Pinpoint the cell where the given text exists, returning its [x, y] midpoint coordinate. 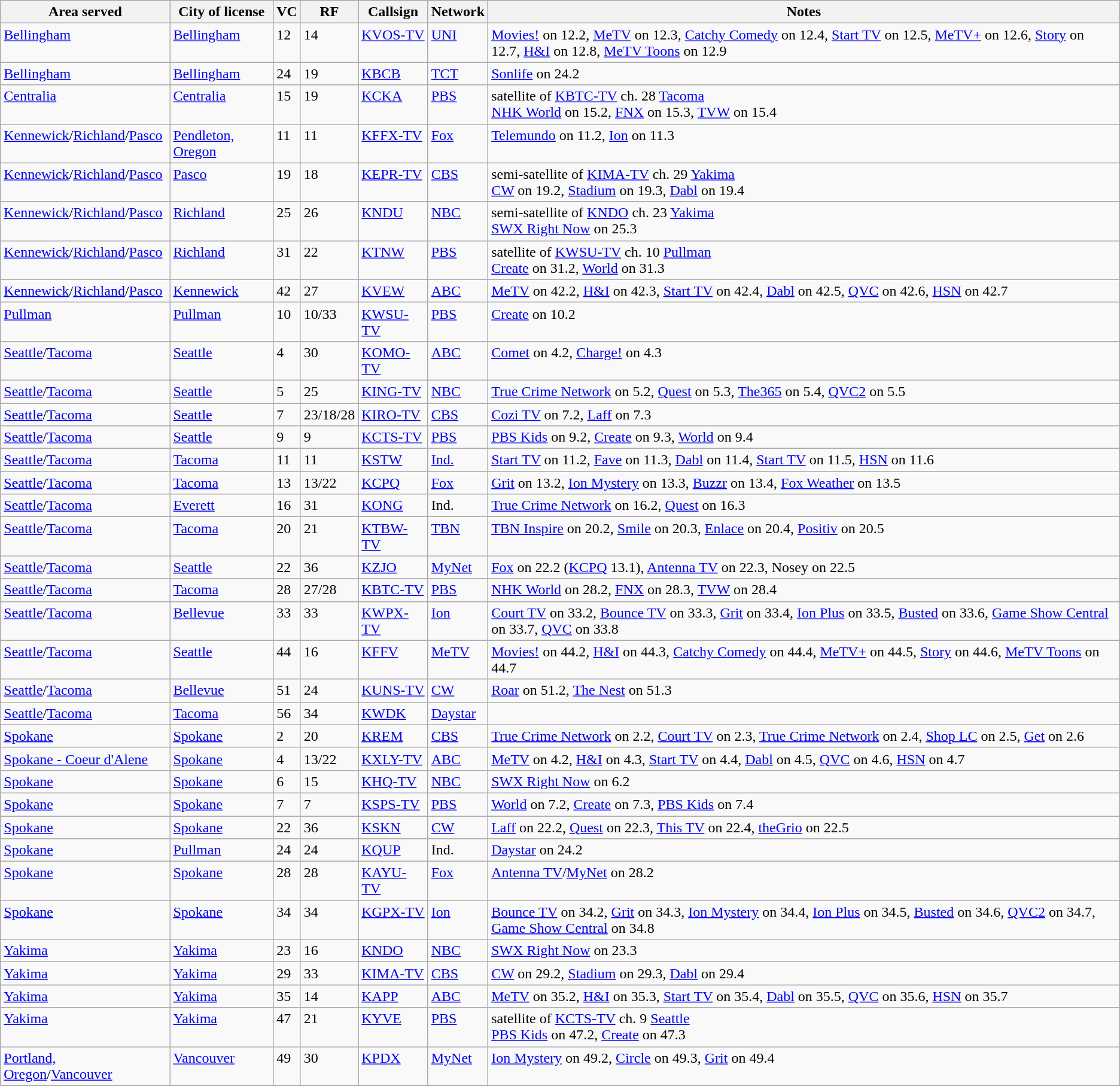
Laff on 22.2, Quest on 22.3, This TV on 22.4, theGrio on 22.5 [804, 828]
UNI [458, 43]
Pendleton, Oregon [221, 144]
KSPS-TV [393, 804]
KFFV [393, 659]
VC [287, 12]
42 [287, 291]
KAPP [393, 996]
49 [287, 1066]
6 [287, 781]
KWPX-TV [393, 621]
KZJO [393, 567]
Fox on 22.2 (KCPQ 13.1), Antenna TV on 22.3, Nosey on 22.5 [804, 567]
Kennewick [221, 291]
KAYU-TV [393, 881]
KREM [393, 736]
RF [329, 12]
SWX Right Now on 23.3 [804, 951]
KFFX-TV [393, 144]
23 [287, 951]
PBS Kids on 9.2, Create on 9.3, World on 9.4 [804, 437]
KIRO-TV [393, 415]
MeTV on 42.2, H&I on 42.3, Start TV on 42.4, Dabl on 42.5, QVC on 42.6, HSN on 42.7 [804, 291]
29 [287, 974]
Create on 10.2 [804, 322]
SWX Right Now on 6.2 [804, 781]
CW on 29.2, Stadium on 29.3, Dabl on 29.4 [804, 974]
City of license [221, 12]
Daystar on 24.2 [804, 850]
MeTV on 35.2, H&I on 35.3, Start TV on 35.4, Dabl on 35.5, QVC on 35.6, HSN on 35.7 [804, 996]
Notes [804, 12]
2 [287, 736]
35 [287, 996]
KSTW [393, 460]
KYVE [393, 1027]
KCPQ [393, 483]
TBN Inspire on 20.2, Smile on 20.3, Enlace on 20.4, Positiv on 20.5 [804, 536]
True Crime Network on 2.2, Court TV on 2.3, True Crime Network on 2.4, Shop LC on 2.5, Get on 2.6 [804, 736]
KING-TV [393, 391]
KHQ-TV [393, 781]
KGPX-TV [393, 920]
10/33 [329, 322]
47 [287, 1027]
TBN [458, 536]
Daystar [458, 713]
KONG [393, 506]
semi-satellite of KIMA-TV ch. 29 YakimaCW on 19.2, Stadium on 19.3, Dabl on 19.4 [804, 182]
Roar on 51.2, The Nest on 51.3 [804, 690]
5 [287, 391]
KCTS-TV [393, 437]
KVEW [393, 291]
KEPR-TV [393, 182]
26 [329, 221]
KPDX [393, 1066]
satellite of KWSU-TV ch. 10 PullmanCreate on 31.2, World on 31.3 [804, 260]
Pasco [221, 182]
Court TV on 33.2, Bounce TV on 33.3, Grit on 33.4, Ion Plus on 33.5, Busted on 33.6, Game Show Central on 33.7, QVC on 33.8 [804, 621]
Portland, Oregon/Vancouver [85, 1066]
Bounce TV on 34.2, Grit on 34.3, Ion Mystery on 34.4, Ion Plus on 34.5, Busted on 34.6, QVC2 on 34.7, Game Show Central on 34.8 [804, 920]
10 [287, 322]
MeTV on 4.2, H&I on 4.3, Start TV on 4.4, Dabl on 4.5, QVC on 4.6, HSN on 4.7 [804, 759]
44 [287, 659]
KWSU-TV [393, 322]
KNDO [393, 951]
KOMO-TV [393, 360]
Grit on 13.2, Ion Mystery on 13.3, Buzzr on 13.4, Fox Weather on 13.5 [804, 483]
KBTC-TV [393, 590]
KCKA [393, 104]
Area served [85, 12]
Telemundo on 11.2, Ion on 11.3 [804, 144]
MeTV [458, 659]
semi-satellite of KNDO ch. 23 YakimaSWX Right Now on 25.3 [804, 221]
Callsign [393, 12]
27 [329, 291]
NHK World on 28.2, FNX on 28.3, TVW on 28.4 [804, 590]
satellite of KCTS-TV ch. 9 SeattlePBS Kids on 47.2, Create on 47.3 [804, 1027]
18 [329, 182]
KIMA-TV [393, 974]
Sonlife on 24.2 [804, 74]
51 [287, 690]
KWDK [393, 713]
56 [287, 713]
Spokane - Coeur d'Alene [85, 759]
Start TV on 11.2, Fave on 11.3, Dabl on 11.4, Start TV on 11.5, HSN on 11.6 [804, 460]
KTBW-TV [393, 536]
KXLY-TV [393, 759]
KVOS-TV [393, 43]
Movies! on 12.2, MeTV on 12.3, Catchy Comedy on 12.4, Start TV on 12.5, MeTV+ on 12.6, Story on 12.7, H&I on 12.8, MeTV Toons on 12.9 [804, 43]
Vancouver [221, 1066]
KNDU [393, 221]
KSKN [393, 828]
satellite of KBTC-TV ch. 28 TacomaNHK World on 15.2, FNX on 15.3, TVW on 15.4 [804, 104]
KQUP [393, 850]
KTNW [393, 260]
Cozi TV on 7.2, Laff on 7.3 [804, 415]
23/18/28 [329, 415]
Movies! on 44.2, H&I on 44.3, Catchy Comedy on 44.4, MeTV+ on 44.5, Story on 44.6, MeTV Toons on 44.7 [804, 659]
World on 7.2, Create on 7.3, PBS Kids on 7.4 [804, 804]
KBCB [393, 74]
Network [458, 12]
Everett [221, 506]
Antenna TV/MyNet on 28.2 [804, 881]
Comet on 4.2, Charge! on 4.3 [804, 360]
True Crime Network on 16.2, Quest on 16.3 [804, 506]
KUNS-TV [393, 690]
True Crime Network on 5.2, Quest on 5.3, The365 on 5.4, QVC2 on 5.5 [804, 391]
13 [287, 483]
TCT [458, 74]
12 [287, 43]
27/28 [329, 590]
Ion Mystery on 49.2, Circle on 49.3, Grit on 49.4 [804, 1066]
